Scan for the cell matching the given text and deliver its [x, y] coordinate at center. 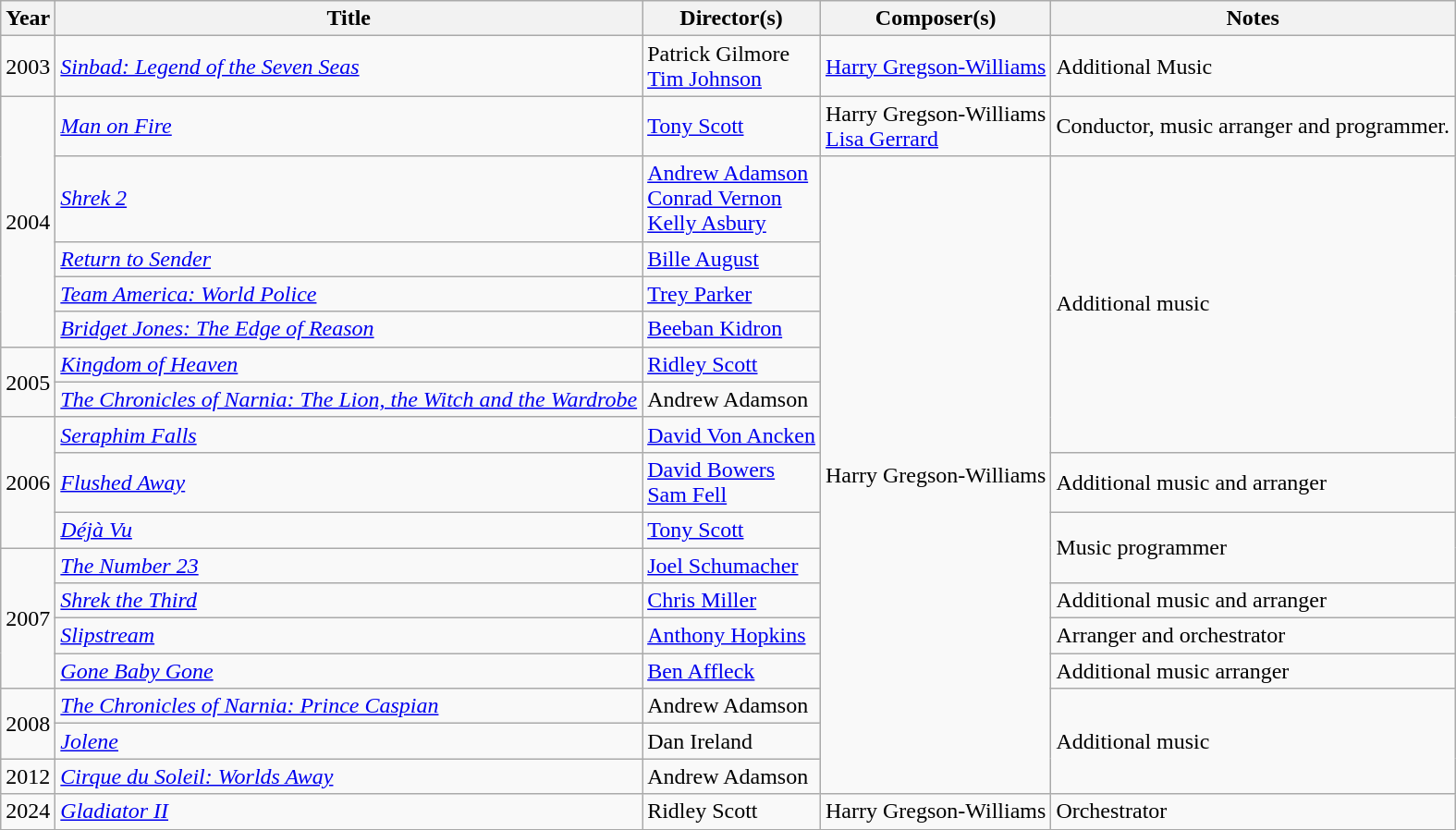
Gone Baby Gone [349, 671]
Man on Fire [349, 126]
2003 [28, 67]
Seraphim Falls [349, 434]
Director(s) [732, 18]
David Von Ancken [732, 434]
Chris Miller [732, 601]
Composer(s) [936, 18]
Trey Parker [732, 294]
2008 [28, 724]
Harry Gregson-WilliamsLisa Gerrard [936, 126]
Ben Affleck [732, 671]
Joel Schumacher [732, 565]
Music programmer [1254, 547]
Jolene [349, 741]
Additional Music [1254, 67]
Notes [1254, 18]
Patrick GilmoreTim Johnson [732, 67]
Cirque du Soleil: Worlds Away [349, 776]
2012 [28, 776]
Sinbad: Legend of the Seven Seas [349, 67]
Beeban Kidron [732, 329]
Conductor, music arranger and programmer. [1254, 126]
Bridget Jones: The Edge of Reason [349, 329]
Shrek 2 [349, 199]
Shrek the Third [349, 601]
Orchestrator [1254, 812]
Year [28, 18]
Dan Ireland [732, 741]
Title [349, 18]
Slipstream [349, 636]
Andrew AdamsonConrad VernonKelly Asbury [732, 199]
2007 [28, 617]
The Chronicles of Narnia: The Lion, the Witch and the Wardrobe [349, 399]
Team America: World Police [349, 294]
The Number 23 [349, 565]
Kingdom of Heaven [349, 364]
Bille August [732, 259]
Flushed Away [349, 482]
2004 [28, 222]
Additional music arranger [1254, 671]
David BowersSam Fell [732, 482]
2006 [28, 482]
Anthony Hopkins [732, 636]
2005 [28, 382]
Arranger and orchestrator [1254, 636]
Return to Sender [349, 259]
The Chronicles of Narnia: Prince Caspian [349, 706]
2024 [28, 812]
Gladiator II [349, 812]
Déjà Vu [349, 530]
